From the cell containing the given text, extract its center point as [X, Y] coordinate. 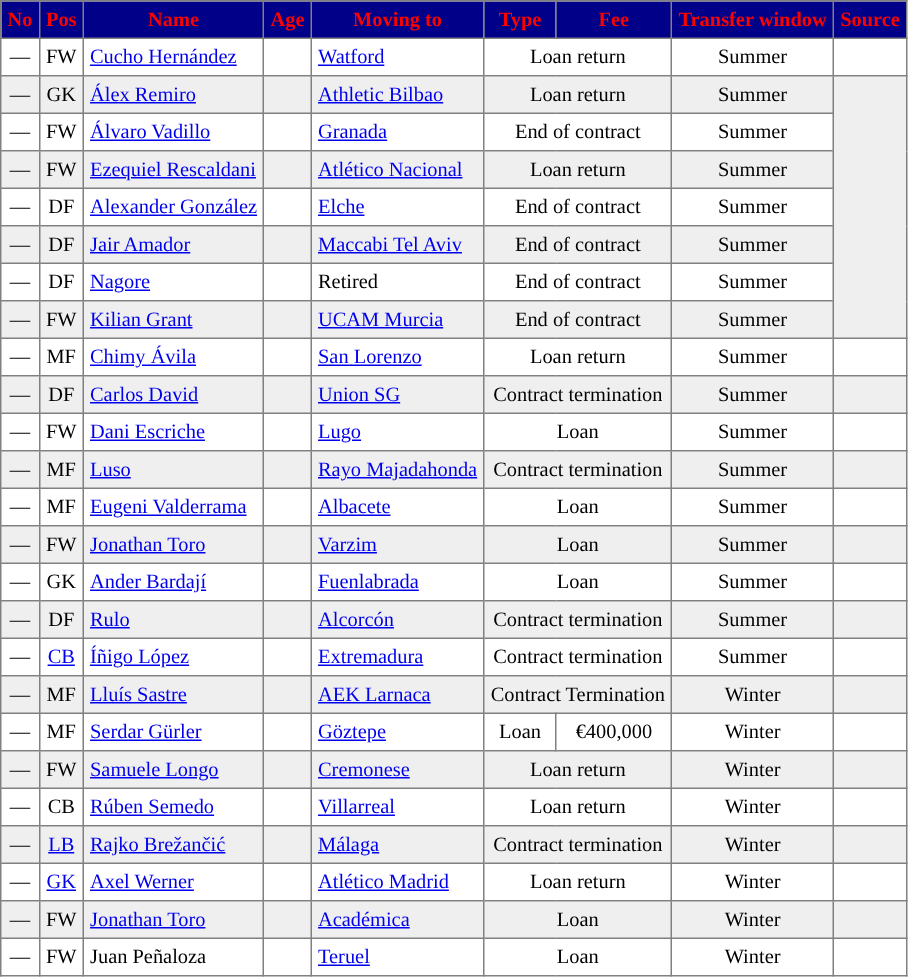
Carlos David [174, 395]
Teruel [398, 957]
Varzim [398, 545]
Chimy Ávila [174, 357]
Watford [398, 57]
Atlético Nacional [398, 170]
UCAM Murcia [398, 320]
Jair Amador [174, 245]
Elche [398, 207]
Rayo Majadahonda [398, 470]
Cremonese [398, 770]
Granada [398, 132]
Lluís Sastre [174, 695]
Atlético Madrid [398, 882]
Alexander González [174, 207]
San Lorenzo [398, 357]
Union SG [398, 395]
Alcorcón [398, 620]
Contract Termination [578, 695]
Extremadura [398, 657]
Íñigo López [174, 657]
Retired [398, 282]
Eugeni Valderrama [174, 507]
Ander Bardají [174, 582]
Age [288, 20]
Maccabi Tel Aviv [398, 245]
Serdar Gürler [174, 732]
Cucho Hernández [174, 57]
Axel Werner [174, 882]
Fuenlabrada [398, 582]
Lugo [398, 432]
Álex Remiro [174, 95]
Fee [614, 20]
Málaga [398, 845]
Type [520, 20]
Villarreal [398, 807]
AEK Larnaca [398, 695]
€400,000 [614, 732]
Nagore [174, 282]
Luso [174, 470]
Dani Escriche [174, 432]
Athletic Bilbao [398, 95]
Rúben Semedo [174, 807]
Ezequiel Rescaldani [174, 170]
LB [61, 845]
Albacete [398, 507]
Rajko Brežančić [174, 845]
Göztepe [398, 732]
Álvaro Vadillo [174, 132]
Pos [61, 20]
Moving to [398, 20]
Académica [398, 920]
Juan Peñaloza [174, 957]
Rulo [174, 620]
Samuele Longo [174, 770]
Name [174, 20]
Transfer window [753, 20]
Kilian Grant [174, 320]
Source [870, 20]
No [20, 20]
